Output the (x, y) coordinate of the center of the cell containing the given text.  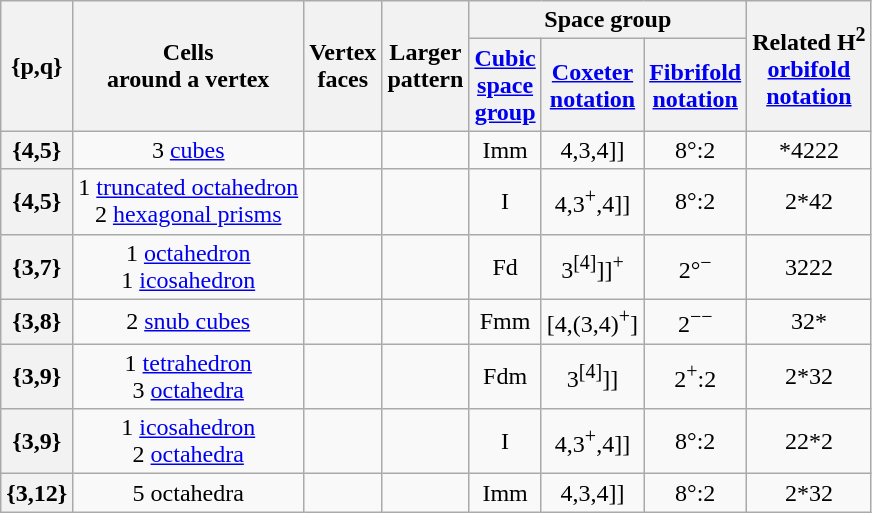
5 octahedra (188, 493)
Cellsaround a vertex (188, 66)
2*42 (809, 202)
2−− (696, 322)
3[4]]]+ (592, 266)
Fmm (505, 322)
2°− (696, 266)
1 truncated octahedron2 hexagonal prisms (188, 202)
[4,(3,4)+] (592, 322)
3[4]]] (592, 376)
Fdm (505, 376)
Fd (505, 266)
1 icosahedron2 octahedra (188, 442)
32* (809, 322)
Fibrifoldnotation (696, 85)
2+:2 (696, 376)
3 cubes (188, 150)
22*2 (809, 442)
1 octahedron1 icosahedron (188, 266)
Largerpattern (426, 66)
*4222 (809, 150)
{p,q} (37, 66)
Related H2orbifoldnotation (809, 66)
3222 (809, 266)
1 tetrahedron3 octahedra (188, 376)
Space group (608, 20)
Coxeternotation (592, 85)
{3,8} (37, 322)
{3,12} (37, 493)
{3,7} (37, 266)
Vertexfaces (343, 66)
Cubicspacegroup (505, 85)
2 snub cubes (188, 322)
